Find where the given text appears and provide that cell's center as (x, y) coordinate. 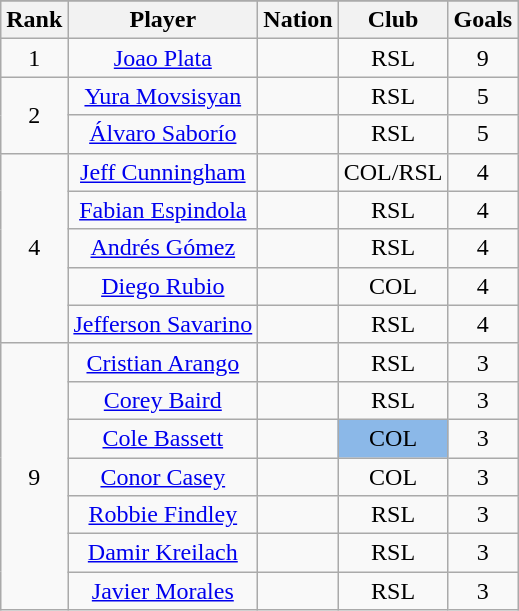
Player (163, 20)
Corey Baird (163, 400)
COL/RSL (393, 172)
Yura Movsisyan (163, 96)
1 (34, 58)
Cristian Arango (163, 362)
Damir Kreilach (163, 553)
Conor Casey (163, 477)
Cole Bassett (163, 438)
Joao Plata (163, 58)
Diego Rubio (163, 286)
Andrés Gómez (163, 248)
Club (393, 20)
2 (34, 115)
Fabian Espindola (163, 210)
Javier Morales (163, 591)
Rank (34, 20)
Robbie Findley (163, 515)
Álvaro Saborío (163, 134)
Jefferson Savarino (163, 324)
Nation (298, 20)
Jeff Cunningham (163, 172)
Goals (483, 20)
